Locate the cell with the specified text and output its (x, y) center coordinate. 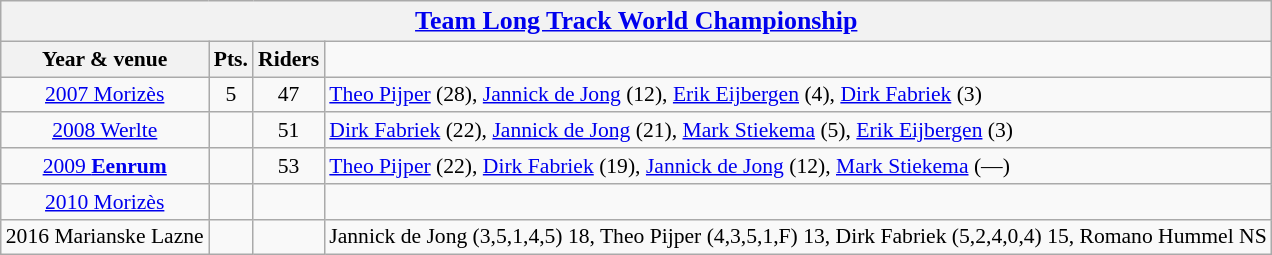
2010 Morizès (105, 202)
Jannick de Jong (3,5,1,4,5) 18, Theo Pijper (4,3,5,1,F) 13, Dirk Fabriek (5,2,4,0,4) 15, Romano Hummel NS (798, 237)
Theo Pijper (28), Jannick de Jong (12), Erik Eijbergen (4), Dirk Fabriek (3) (798, 95)
Pts. (231, 59)
53 (288, 166)
51 (288, 131)
2007 Morizès (105, 95)
5 (231, 95)
Riders (288, 59)
2008 Werlte (105, 131)
Theo Pijper (22), Dirk Fabriek (19), Jannick de Jong (12), Mark Stiekema (—) (798, 166)
Dirk Fabriek (22), Jannick de Jong (21), Mark Stiekema (5), Erik Eijbergen (3) (798, 131)
47 (288, 95)
2016 Marianske Lazne (105, 237)
2009 Eenrum (105, 166)
Team Long Track World Championship (636, 21)
Year & venue (105, 59)
